Provide the (x, y) coordinate of the cell's center where the given text is located.  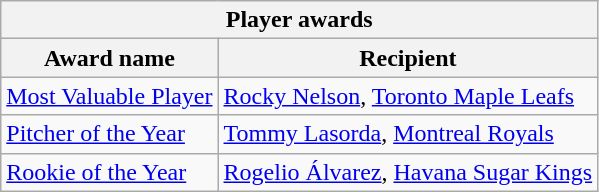
Rogelio Álvarez, Havana Sugar Kings (408, 172)
Rookie of the Year (110, 172)
Award name (110, 58)
Recipient (408, 58)
Player awards (300, 20)
Pitcher of the Year (110, 134)
Rocky Nelson, Toronto Maple Leafs (408, 96)
Tommy Lasorda, Montreal Royals (408, 134)
Most Valuable Player (110, 96)
